Pinpoint the cell where the given text exists, returning its [X, Y] midpoint coordinate. 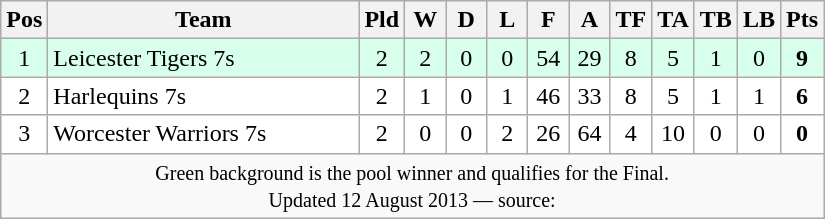
26 [548, 134]
Leicester Tigers 7s [204, 58]
W [426, 20]
TB [716, 20]
29 [590, 58]
64 [590, 134]
Pts [802, 20]
Team [204, 20]
6 [802, 96]
L [508, 20]
Worcester Warriors 7s [204, 134]
TA [674, 20]
46 [548, 96]
LB [758, 20]
54 [548, 58]
9 [802, 58]
D [466, 20]
F [548, 20]
TF [631, 20]
3 [24, 134]
Harlequins 7s [204, 96]
Pos [24, 20]
33 [590, 96]
A [590, 20]
Green background is the pool winner and qualifies for the Final.Updated 12 August 2013 — source: [412, 186]
Pld [382, 20]
10 [674, 134]
4 [631, 134]
